Search for the cell housing the specified text and yield its [X, Y] center coordinate. 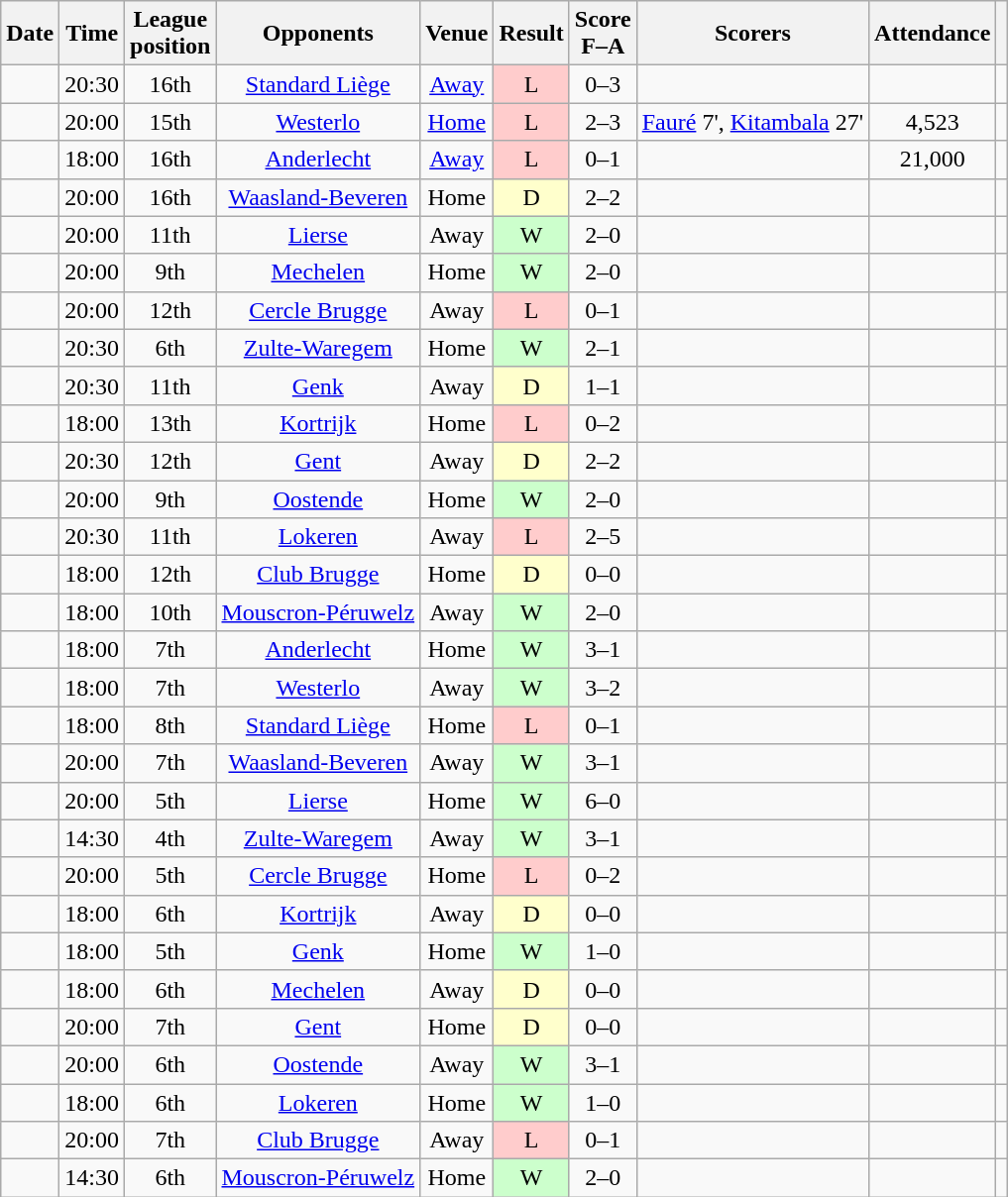
6–0 [603, 801]
Leagueposition [170, 34]
2–5 [603, 537]
10th [170, 612]
2–3 [603, 122]
Date [30, 34]
21,000 [933, 160]
15th [170, 122]
4,523 [933, 122]
8th [170, 725]
13th [170, 423]
4th [170, 838]
3–2 [603, 688]
Opponents [318, 34]
ScoreF–A [603, 34]
Scorers [752, 34]
Time [92, 34]
Venue [457, 34]
Result [531, 34]
Fauré 7', Kitambala 27' [752, 122]
0–3 [603, 84]
2–1 [603, 348]
1–1 [603, 385]
Attendance [933, 34]
